Detect which cell encompasses the target text, then output its (x, y) center coordinate. 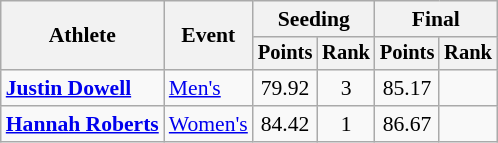
84.42 (285, 124)
86.67 (407, 124)
Seeding (314, 19)
Athlete (82, 36)
Final (436, 19)
Women's (208, 124)
1 (346, 124)
3 (346, 88)
85.17 (407, 88)
79.92 (285, 88)
Hannah Roberts (82, 124)
Justin Dowell (82, 88)
Event (208, 36)
Men's (208, 88)
